Return (x, y) of the center of cell containing provided text 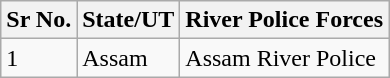
State/UT (128, 20)
Assam River Police (284, 58)
River Police Forces (284, 20)
Sr No. (39, 20)
1 (39, 58)
Assam (128, 58)
